Search for the cell housing the specified text and yield its [X, Y] center coordinate. 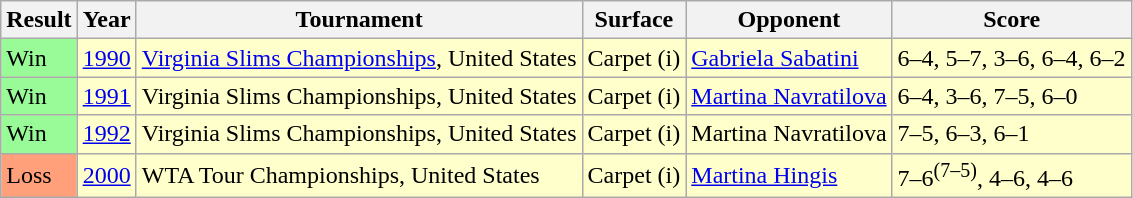
6–4, 5–7, 3–6, 6–4, 6–2 [1012, 58]
1990 [106, 58]
7–5, 6–3, 6–1 [1012, 134]
Score [1012, 20]
WTA Tour Championships, United States [359, 176]
7–6(7–5), 4–6, 4–6 [1012, 176]
6–4, 3–6, 7–5, 6–0 [1012, 96]
Year [106, 20]
Gabriela Sabatini [789, 58]
Result [39, 20]
Martina Hingis [789, 176]
Opponent [789, 20]
Surface [634, 20]
1992 [106, 134]
Loss [39, 176]
Tournament [359, 20]
1991 [106, 96]
2000 [106, 176]
